Detect which cell encompasses the target text, then output its (x, y) center coordinate. 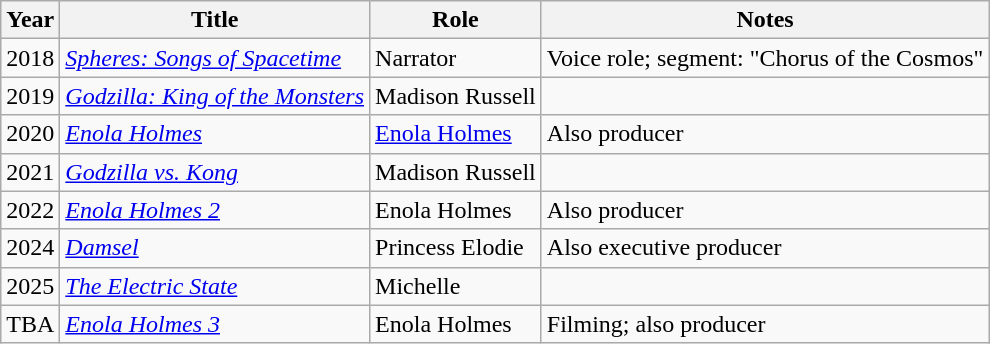
Role (456, 20)
Godzilla vs. Kong (215, 172)
2024 (30, 248)
Narrator (456, 58)
Also executive producer (765, 248)
2020 (30, 134)
Princess Elodie (456, 248)
Filming; also producer (765, 324)
Spheres: Songs of Spacetime (215, 58)
2019 (30, 96)
Michelle (456, 286)
2018 (30, 58)
Title (215, 20)
2021 (30, 172)
Year (30, 20)
2022 (30, 210)
Godzilla: King of the Monsters (215, 96)
Damsel (215, 248)
Voice role; segment: "Chorus of the Cosmos" (765, 58)
Enola Holmes 2 (215, 210)
The Electric State (215, 286)
TBA (30, 324)
2025 (30, 286)
Enola Holmes 3 (215, 324)
Notes (765, 20)
